Provide the [x, y] coordinate of the cell's center where the given text is located.  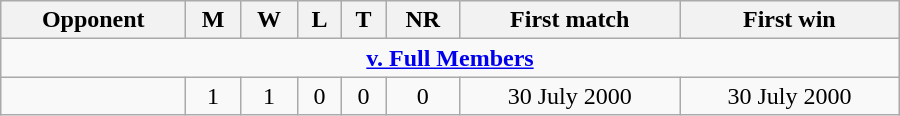
v. Full Members [450, 58]
T [364, 20]
W [270, 20]
Opponent [94, 20]
L [320, 20]
NR [423, 20]
First match [570, 20]
First win [790, 20]
M [214, 20]
